Identify which cell holds the provided text, then report its (x, y) central coordinate. 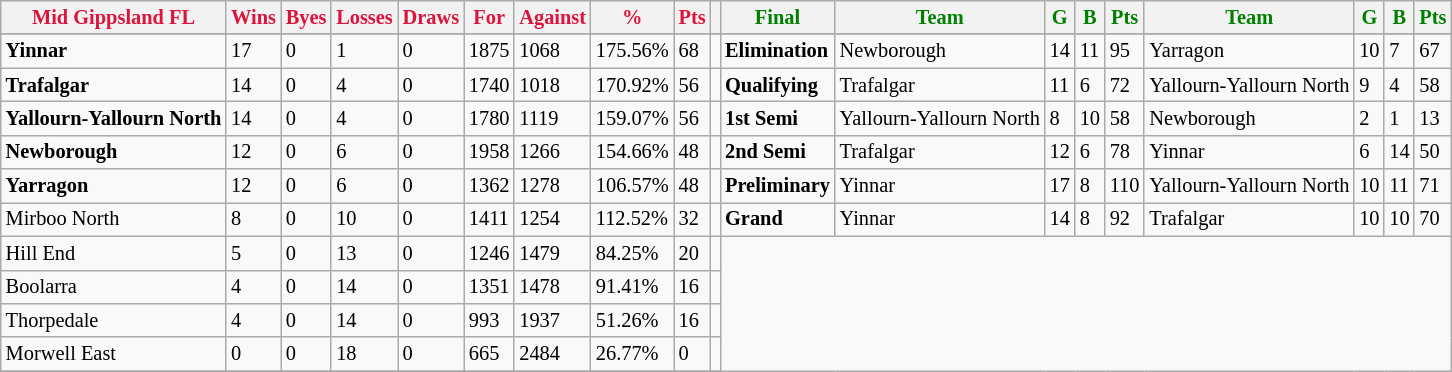
Byes (306, 17)
72 (1124, 85)
Grand (778, 219)
5 (254, 253)
1740 (489, 85)
1278 (552, 186)
Thorpedale (114, 320)
1780 (489, 118)
665 (489, 354)
% (632, 17)
67 (1432, 51)
51.26% (632, 320)
Draws (431, 17)
1958 (489, 152)
1018 (552, 85)
1937 (552, 320)
Losses (364, 17)
Qualifying (778, 85)
Preliminary (778, 186)
1479 (552, 253)
1246 (489, 253)
20 (692, 253)
1875 (489, 51)
Boolarra (114, 287)
1266 (552, 152)
1119 (552, 118)
2nd Semi (778, 152)
1st Semi (778, 118)
1478 (552, 287)
Elimination (778, 51)
91.41% (632, 287)
Mirboo North (114, 219)
18 (364, 354)
1254 (552, 219)
7 (1399, 51)
175.56% (632, 51)
Hill End (114, 253)
92 (1124, 219)
26.77% (632, 354)
71 (1432, 186)
1351 (489, 287)
1411 (489, 219)
2 (1369, 118)
78 (1124, 152)
68 (692, 51)
84.25% (632, 253)
Wins (254, 17)
154.66% (632, 152)
Mid Gippsland FL (114, 17)
9 (1369, 85)
170.92% (632, 85)
1362 (489, 186)
Morwell East (114, 354)
110 (1124, 186)
2484 (552, 354)
1068 (552, 51)
70 (1432, 219)
159.07% (632, 118)
32 (692, 219)
50 (1432, 152)
993 (489, 320)
Final (778, 17)
95 (1124, 51)
112.52% (632, 219)
Against (552, 17)
106.57% (632, 186)
For (489, 17)
